Find where the given text appears and provide that cell's center as (x, y) coordinate. 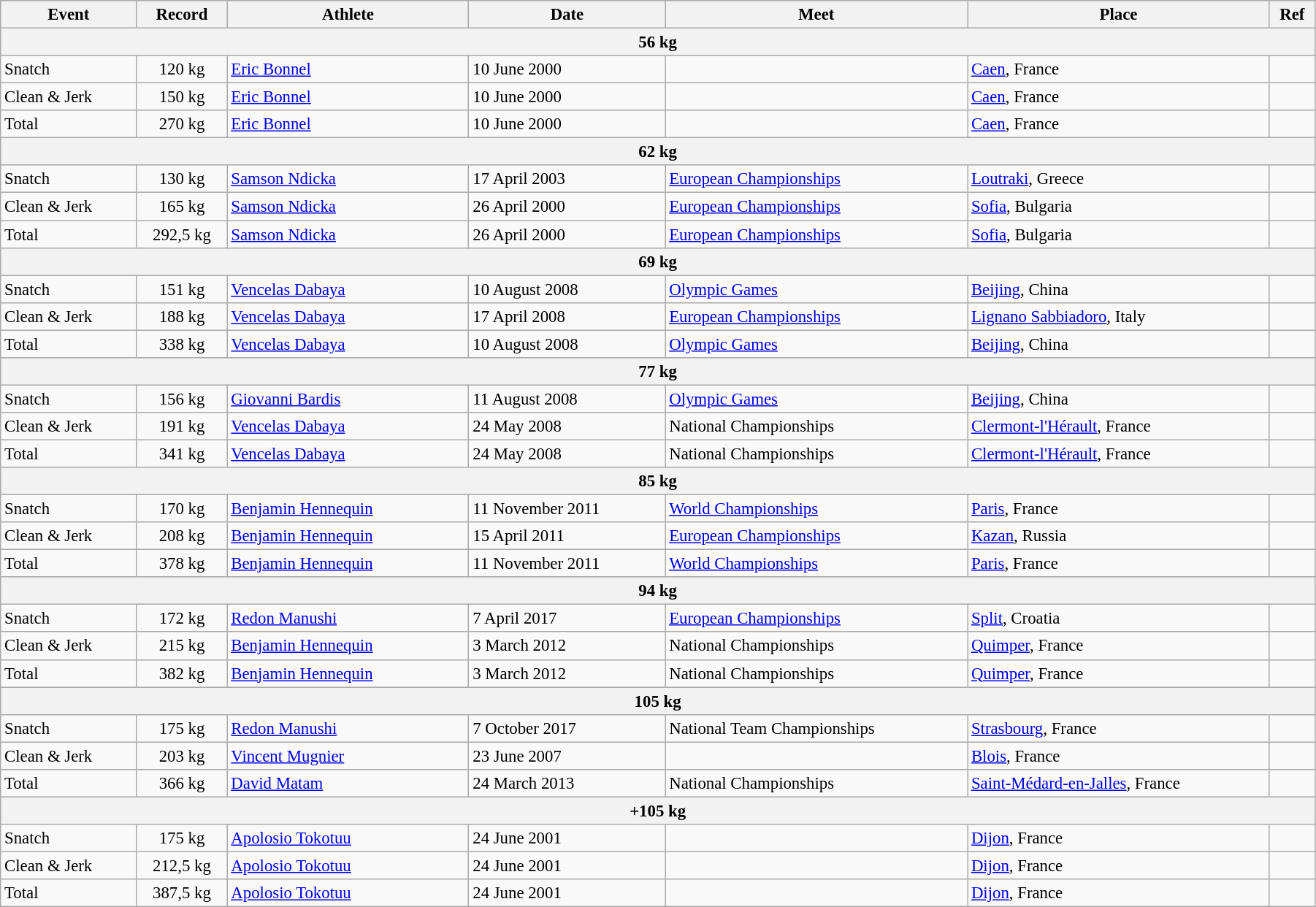
165 kg (182, 207)
Place (1119, 15)
7 April 2017 (567, 619)
Event (69, 15)
172 kg (182, 619)
156 kg (182, 399)
191 kg (182, 426)
Vincent Mugnier (348, 756)
85 kg (658, 481)
Loutraki, Greece (1119, 179)
292,5 kg (182, 234)
Kazan, Russia (1119, 536)
Ref (1292, 15)
382 kg (182, 673)
24 March 2013 (567, 784)
11 August 2008 (567, 399)
Record (182, 15)
378 kg (182, 564)
Strasbourg, France (1119, 728)
Giovanni Bardis (348, 399)
Split, Croatia (1119, 619)
94 kg (658, 591)
+105 kg (658, 811)
Saint-Médard-en-Jalles, France (1119, 784)
David Matam (348, 784)
69 kg (658, 261)
Athlete (348, 15)
212,5 kg (182, 865)
15 April 2011 (567, 536)
62 kg (658, 152)
Meet (816, 15)
341 kg (182, 453)
7 October 2017 (567, 728)
130 kg (182, 179)
188 kg (182, 316)
77 kg (658, 372)
120 kg (182, 69)
105 kg (658, 701)
151 kg (182, 289)
National Team Championships (816, 728)
387,5 kg (182, 893)
150 kg (182, 97)
208 kg (182, 536)
215 kg (182, 646)
23 June 2007 (567, 756)
170 kg (182, 509)
338 kg (182, 344)
366 kg (182, 784)
17 April 2008 (567, 316)
203 kg (182, 756)
Blois, France (1119, 756)
270 kg (182, 124)
Lignano Sabbiadoro, Italy (1119, 316)
17 April 2003 (567, 179)
Date (567, 15)
56 kg (658, 42)
